Search for the cell housing the specified text and yield its [x, y] center coordinate. 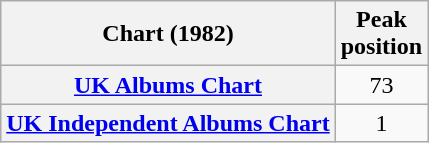
Peakposition [381, 34]
73 [381, 85]
UK Albums Chart [168, 85]
Chart (1982) [168, 34]
UK Independent Albums Chart [168, 123]
1 [381, 123]
